Determine the (X, Y) coordinate at the center of the cell enclosing the given text.  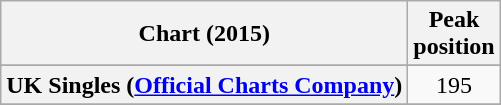
Peakposition (454, 34)
UK Singles (Official Charts Company) (204, 85)
195 (454, 85)
Chart (2015) (204, 34)
